Return the (x, y) coordinate for the center point of the cell that contains the specified text.  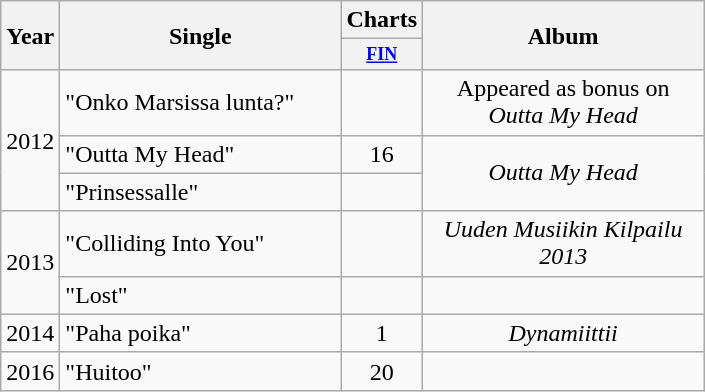
"Onko Marsissa lunta?" (200, 102)
Album (564, 36)
Outta My Head (564, 173)
"Huitoo" (200, 371)
1 (382, 333)
Single (200, 36)
Appeared as bonus on Outta My Head (564, 102)
Dynamiittii (564, 333)
"Outta My Head" (200, 154)
2016 (30, 371)
"Colliding Into You" (200, 244)
Charts (382, 20)
2012 (30, 140)
Uuden Musiikin Kilpailu 2013 (564, 244)
2013 (30, 262)
2014 (30, 333)
FIN (382, 54)
16 (382, 154)
"Lost" (200, 295)
20 (382, 371)
"Prinsessalle" (200, 192)
"Paha poika" (200, 333)
Year (30, 36)
